Return the [x, y] coordinate for the center point of the cell that contains the specified text.  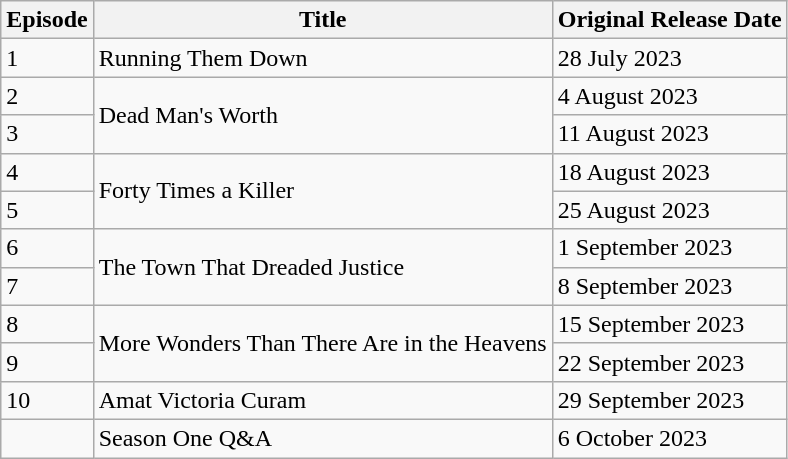
29 September 2023 [670, 400]
Amat Victoria Curam [322, 400]
28 July 2023 [670, 58]
4 [47, 172]
15 September 2023 [670, 324]
Season One Q&A [322, 438]
4 August 2023 [670, 96]
8 [47, 324]
Forty Times a Killer [322, 191]
The Town That Dreaded Justice [322, 267]
8 September 2023 [670, 286]
Running Them Down [322, 58]
11 August 2023 [670, 134]
6 October 2023 [670, 438]
Title [322, 20]
10 [47, 400]
3 [47, 134]
2 [47, 96]
Original Release Date [670, 20]
18 August 2023 [670, 172]
9 [47, 362]
5 [47, 210]
1 September 2023 [670, 248]
25 August 2023 [670, 210]
7 [47, 286]
6 [47, 248]
Dead Man's Worth [322, 115]
22 September 2023 [670, 362]
Episode [47, 20]
More Wonders Than There Are in the Heavens [322, 343]
1 [47, 58]
